Return the [X, Y] coordinate for the center point of the cell that contains the specified text.  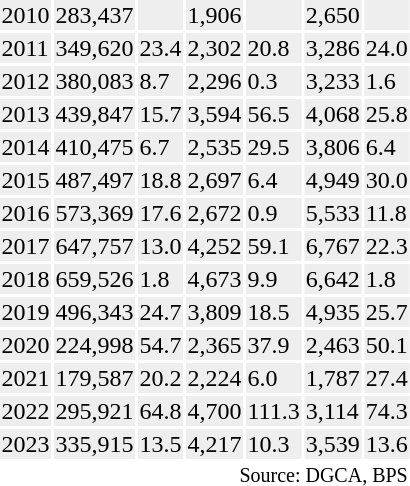
64.8 [160, 411]
29.5 [274, 147]
283,437 [94, 15]
2019 [26, 312]
6.7 [160, 147]
2,535 [214, 147]
13.0 [160, 246]
25.7 [386, 312]
2016 [26, 213]
4,673 [214, 279]
0.3 [274, 81]
2018 [26, 279]
3,809 [214, 312]
59.1 [274, 246]
2015 [26, 180]
2020 [26, 345]
496,343 [94, 312]
20.2 [160, 378]
3,806 [332, 147]
54.7 [160, 345]
2023 [26, 444]
23.4 [160, 48]
295,921 [94, 411]
439,847 [94, 114]
27.4 [386, 378]
2021 [26, 378]
2,296 [214, 81]
2,672 [214, 213]
2012 [26, 81]
2013 [26, 114]
18.5 [274, 312]
410,475 [94, 147]
30.0 [386, 180]
179,587 [94, 378]
50.1 [386, 345]
3,539 [332, 444]
2,697 [214, 180]
4,068 [332, 114]
6.0 [274, 378]
111.3 [274, 411]
9.9 [274, 279]
25.8 [386, 114]
4,700 [214, 411]
4,949 [332, 180]
2010 [26, 15]
4,935 [332, 312]
1.6 [386, 81]
2014 [26, 147]
3,114 [332, 411]
349,620 [94, 48]
74.3 [386, 411]
37.9 [274, 345]
4,252 [214, 246]
2,302 [214, 48]
5,533 [332, 213]
11.8 [386, 213]
380,083 [94, 81]
13.5 [160, 444]
3,594 [214, 114]
4,217 [214, 444]
573,369 [94, 213]
6,767 [332, 246]
6,642 [332, 279]
2017 [26, 246]
659,526 [94, 279]
13.6 [386, 444]
1,906 [214, 15]
24.7 [160, 312]
2,463 [332, 345]
2,650 [332, 15]
1,787 [332, 378]
22.3 [386, 246]
18.8 [160, 180]
2,365 [214, 345]
56.5 [274, 114]
224,998 [94, 345]
24.0 [386, 48]
15.7 [160, 114]
335,915 [94, 444]
2,224 [214, 378]
20.8 [274, 48]
3,233 [332, 81]
487,497 [94, 180]
8.7 [160, 81]
2022 [26, 411]
2011 [26, 48]
0.9 [274, 213]
17.6 [160, 213]
647,757 [94, 246]
10.3 [274, 444]
3,286 [332, 48]
